Return the (X, Y) coordinate for the center point of the cell that contains the specified text.  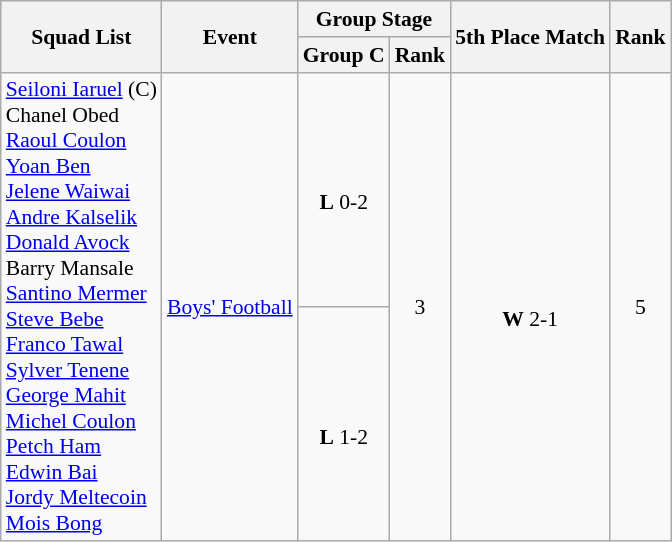
Group Stage (374, 19)
L 1-2 (344, 424)
Squad List (82, 36)
Boys' Football (230, 306)
Event (230, 36)
3 (420, 306)
L 0-2 (344, 190)
W 2-1 (530, 306)
5 (640, 306)
Group C (344, 55)
5th Place Match (530, 36)
